Detect which cell encompasses the target text, then output its (x, y) center coordinate. 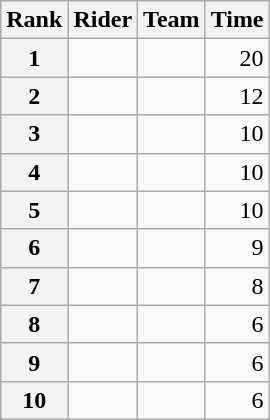
Rank (34, 20)
12 (237, 96)
4 (34, 172)
5 (34, 210)
Rider (103, 20)
Team (172, 20)
7 (34, 286)
1 (34, 58)
20 (237, 58)
3 (34, 134)
Time (237, 20)
2 (34, 96)
